Provide the (X, Y) coordinate of the cell's center where the given text is located.  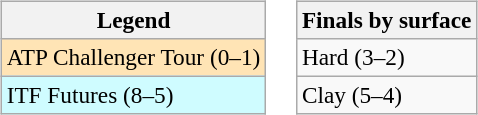
Legend (133, 20)
Clay (5–4) (387, 95)
Hard (3–2) (387, 57)
ATP Challenger Tour (0–1) (133, 57)
Finals by surface (387, 20)
ITF Futures (8–5) (133, 95)
